For the text-containing cell, return its midpoint in (x, y) coordinate format. 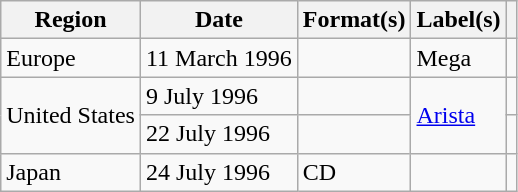
24 July 1996 (218, 172)
9 July 1996 (218, 96)
Europe (71, 58)
United States (71, 115)
Japan (71, 172)
Format(s) (354, 20)
Arista (458, 115)
22 July 1996 (218, 134)
CD (354, 172)
11 March 1996 (218, 58)
Label(s) (458, 20)
Region (71, 20)
Date (218, 20)
Mega (458, 58)
